Identify which cell holds the provided text, then report its [X, Y] central coordinate. 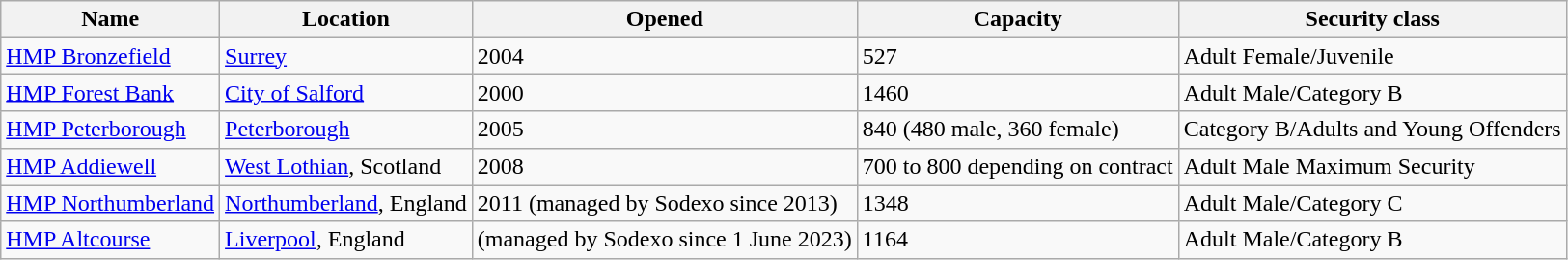
1164 [1017, 240]
Adult Male/Category C [1372, 203]
HMP Peterborough [110, 130]
HMP Bronzefield [110, 56]
Peterborough [346, 130]
Name [110, 19]
Adult Male Maximum Security [1372, 166]
Surrey [346, 56]
2000 [664, 93]
2008 [664, 166]
Location [346, 19]
1348 [1017, 203]
Category B/Adults and Young Offenders [1372, 130]
City of Salford [346, 93]
Security class [1372, 19]
HMP Northumberland [110, 203]
Capacity [1017, 19]
2011 (managed by Sodexo since 2013) [664, 203]
(managed by Sodexo since 1 June 2023) [664, 240]
700 to 800 depending on contract [1017, 166]
527 [1017, 56]
2004 [664, 56]
Adult Female/Juvenile [1372, 56]
West Lothian, Scotland [346, 166]
HMP Addiewell [110, 166]
HMP Altcourse [110, 240]
Opened [664, 19]
HMP Forest Bank [110, 93]
840 (480 male, 360 female) [1017, 130]
1460 [1017, 93]
Northumberland, England [346, 203]
Liverpool, England [346, 240]
2005 [664, 130]
